From the cell containing the given text, extract its center point as [X, Y] coordinate. 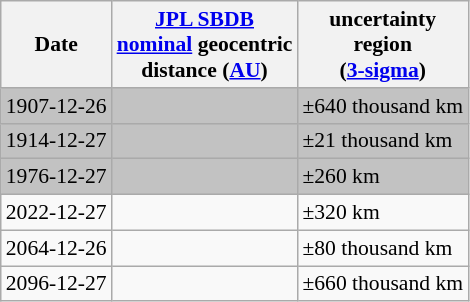
±260 km [382, 177]
uncertaintyregion(3-sigma) [382, 44]
2022-12-27 [56, 213]
±80 thousand km [382, 248]
±640 thousand km [382, 106]
1976-12-27 [56, 177]
Date [56, 44]
JPL SBDBnominal geocentricdistance (AU) [205, 44]
±660 thousand km [382, 284]
1907-12-26 [56, 106]
2096-12-27 [56, 284]
2064-12-26 [56, 248]
1914-12-27 [56, 141]
±21 thousand km [382, 141]
±320 km [382, 213]
